Determine the [x, y] coordinate at the center of the cell enclosing the given text.  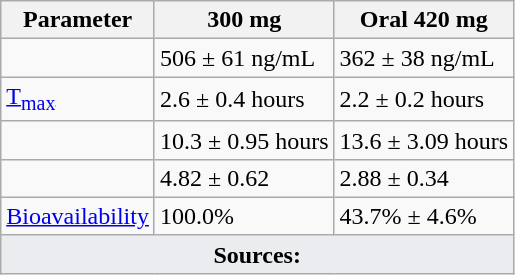
10.3 ± 0.95 hours [244, 140]
Parameter [78, 20]
2.6 ± 0.4 hours [244, 99]
300 mg [244, 20]
Sources: [258, 254]
43.7% ± 4.6% [424, 216]
13.6 ± 3.09 hours [424, 140]
506 ± 61 ng/mL [244, 58]
2.88 ± 0.34 [424, 178]
100.0% [244, 216]
2.2 ± 0.2 hours [424, 99]
Oral 420 mg [424, 20]
Tmax [78, 99]
362 ± 38 ng/mL [424, 58]
4.82 ± 0.62 [244, 178]
Bioavailability [78, 216]
